Output the (x, y) coordinate of the center of the cell containing the given text.  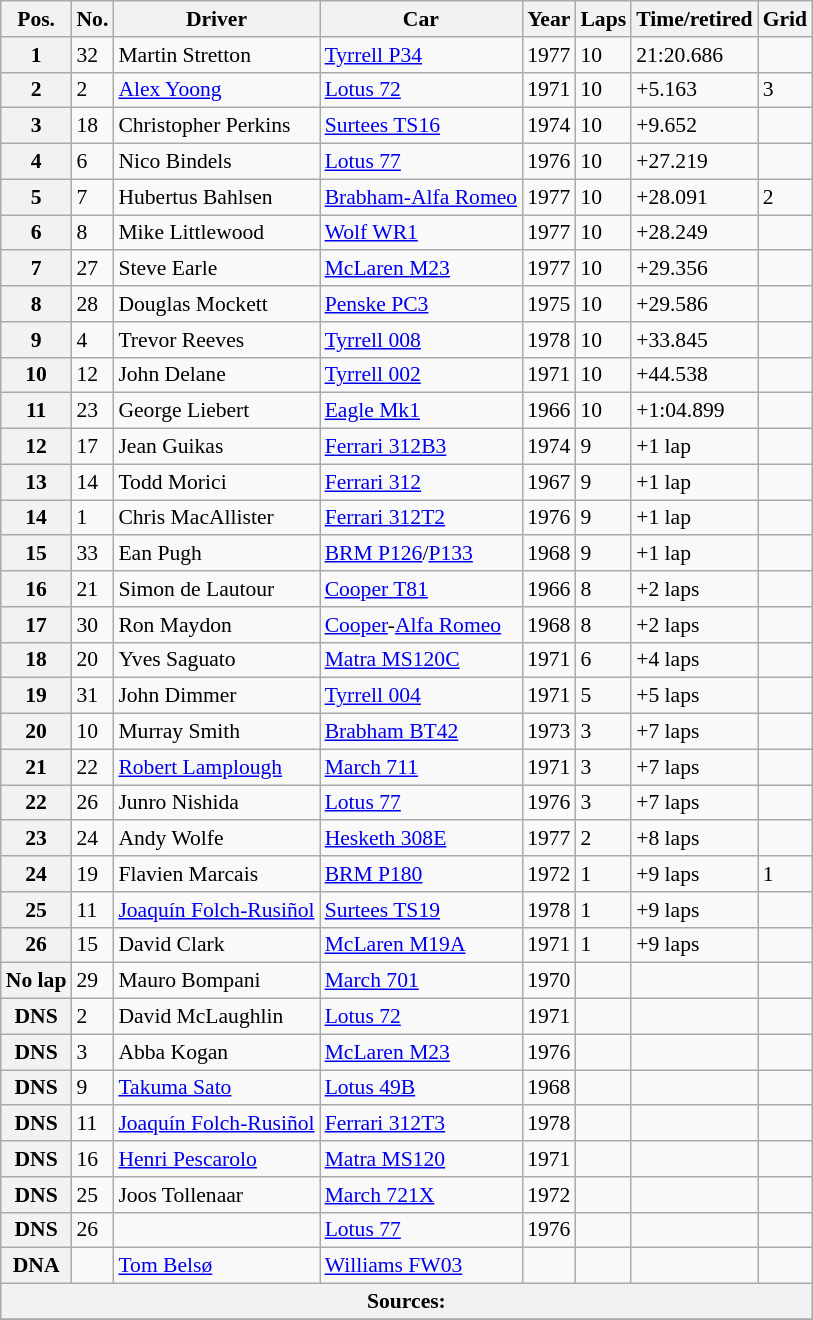
Murray Smith (216, 732)
Flavien Marcais (216, 874)
+5 laps (694, 696)
No lap (36, 981)
Robert Lamplough (216, 767)
John Delane (216, 375)
Tyrrell 004 (422, 696)
Henri Pescarolo (216, 1159)
1973 (548, 732)
Hubertus Bahlsen (216, 197)
Eagle Mk1 (422, 411)
Time/retired (694, 19)
+4 laps (694, 660)
27 (92, 269)
21:20.686 (694, 55)
Tyrrell 002 (422, 375)
Surtees TS19 (422, 910)
Todd Morici (216, 482)
30 (92, 625)
Matra MS120C (422, 660)
+29.356 (694, 269)
Takuma Sato (216, 1088)
Laps (603, 19)
Junro Nishida (216, 803)
+33.845 (694, 340)
Year (548, 19)
Ron Maydon (216, 625)
Penske PC3 (422, 304)
DNA (36, 1266)
Yves Saguato (216, 660)
Douglas Mockett (216, 304)
Mike Littlewood (216, 233)
Ferrari 312B3 (422, 447)
Brabham-Alfa Romeo (422, 197)
Williams FW03 (422, 1266)
Nico Bindels (216, 162)
1967 (548, 482)
Ferrari 312T2 (422, 518)
29 (92, 981)
Car (422, 19)
David McLaughlin (216, 1017)
Driver (216, 19)
31 (92, 696)
Grid (786, 19)
Hesketh 308E (422, 839)
March 721X (422, 1195)
+8 laps (694, 839)
+29.586 (694, 304)
Sources: (406, 1302)
Surtees TS16 (422, 126)
Andy Wolfe (216, 839)
+28.091 (694, 197)
Matra MS120 (422, 1159)
Joos Tollenaar (216, 1195)
Ferrari 312 (422, 482)
+28.249 (694, 233)
Trevor Reeves (216, 340)
Tyrrell P34 (422, 55)
Abba Kogan (216, 1052)
1970 (548, 981)
33 (92, 554)
McLaren M19A (422, 945)
Steve Earle (216, 269)
Martin Stretton (216, 55)
+27.219 (694, 162)
Ean Pugh (216, 554)
+44.538 (694, 375)
Wolf WR1 (422, 233)
Chris MacAllister (216, 518)
George Liebert (216, 411)
+9.652 (694, 126)
Cooper T81 (422, 589)
March 701 (422, 981)
John Dimmer (216, 696)
13 (36, 482)
Cooper-Alfa Romeo (422, 625)
Tyrrell 008 (422, 340)
32 (92, 55)
Pos. (36, 19)
Simon de Lautour (216, 589)
Alex Yoong (216, 90)
Jean Guikas (216, 447)
Ferrari 312T3 (422, 1124)
Lotus 49B (422, 1088)
March 711 (422, 767)
1975 (548, 304)
David Clark (216, 945)
Tom Belsø (216, 1266)
No. (92, 19)
BRM P126/P133 (422, 554)
+5.163 (694, 90)
28 (92, 304)
BRM P180 (422, 874)
Brabham BT42 (422, 732)
+1:04.899 (694, 411)
Mauro Bompani (216, 981)
Christopher Perkins (216, 126)
